Determine the [X, Y] coordinate at the center of the cell enclosing the given text.  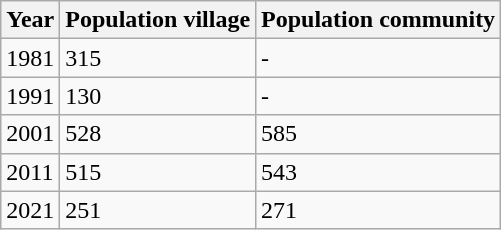
271 [378, 210]
515 [158, 172]
Population village [158, 20]
Year [30, 20]
1981 [30, 58]
543 [378, 172]
130 [158, 96]
Population community [378, 20]
2021 [30, 210]
315 [158, 58]
2011 [30, 172]
1991 [30, 96]
2001 [30, 134]
251 [158, 210]
585 [378, 134]
528 [158, 134]
